Extract the [x, y] coordinate from the center of the cell holding the provided text.  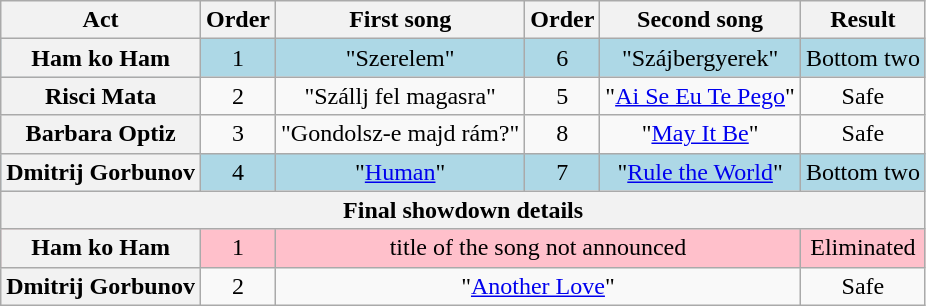
5 [562, 96]
Barbara Optiz [101, 134]
7 [562, 172]
"Rule the World" [700, 172]
Risci Mata [101, 96]
"Ai Se Eu Te Pego" [700, 96]
6 [562, 58]
"May It Be" [700, 134]
"Szájbergyerek" [700, 58]
Second song [700, 20]
"Szállj fel magasra" [400, 96]
3 [238, 134]
First song [400, 20]
"Szerelem" [400, 58]
Result [862, 20]
"Another Love" [538, 286]
8 [562, 134]
Act [101, 20]
Final showdown details [464, 210]
"Gondolsz-e majd rám?" [400, 134]
"Human" [400, 172]
4 [238, 172]
Eliminated [862, 248]
title of the song not announced [538, 248]
